Pinpoint the cell where the given text exists, returning its [X, Y] midpoint coordinate. 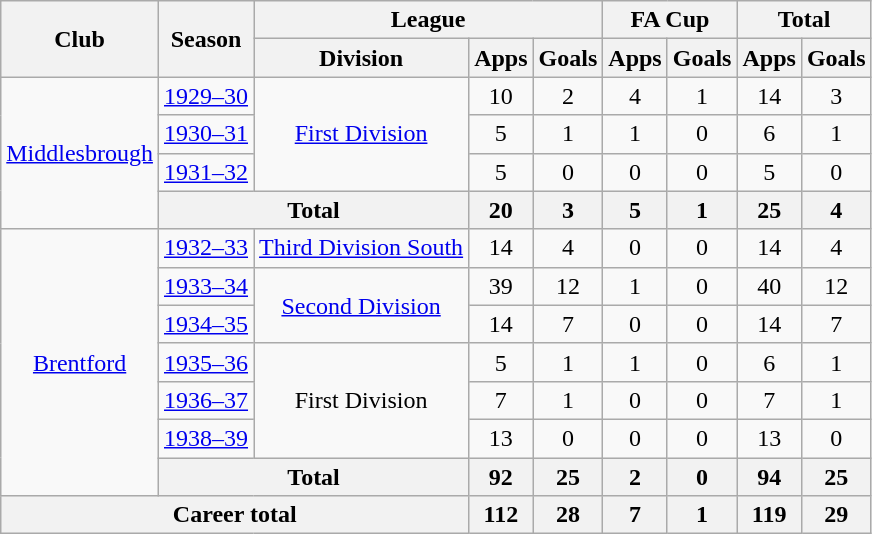
40 [769, 286]
Division [362, 58]
119 [769, 515]
92 [501, 477]
1931–32 [206, 172]
10 [501, 96]
94 [769, 477]
29 [836, 515]
League [428, 20]
1935–36 [206, 362]
FA Cup [670, 20]
1932–33 [206, 248]
Brentford [80, 362]
1934–35 [206, 324]
1930–31 [206, 134]
28 [568, 515]
Club [80, 39]
1929–30 [206, 96]
Season [206, 39]
1938–39 [206, 438]
1936–37 [206, 400]
Third Division South [362, 248]
Career total [235, 515]
20 [501, 210]
1933–34 [206, 286]
Second Division [362, 305]
112 [501, 515]
Middlesbrough [80, 153]
39 [501, 286]
